For the text-containing cell, return its midpoint in (x, y) coordinate format. 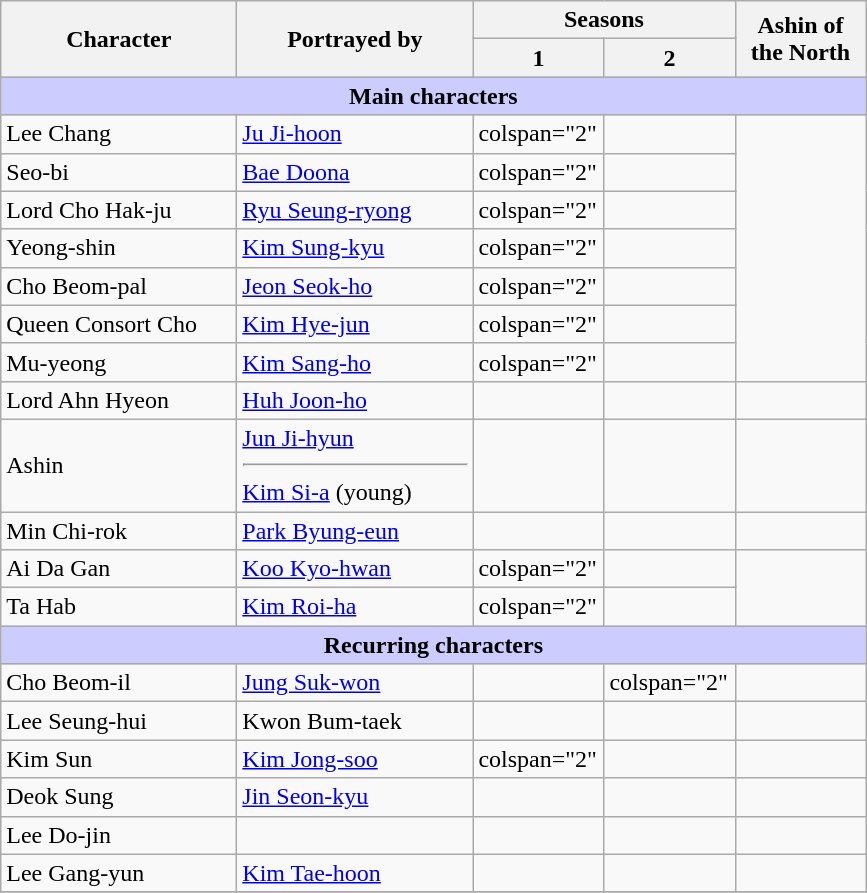
Portrayed by (355, 39)
Kim Tae-hoon (355, 873)
Jin Seon-kyu (355, 797)
Ju Ji-hoon (355, 134)
Deok Sung (119, 797)
Bae Doona (355, 172)
Kim Jong-soo (355, 759)
Lee Gang-yun (119, 873)
Ta Hab (119, 607)
Main characters (434, 96)
Lord Ahn Hyeon (119, 400)
Jung Suk-won (355, 683)
Kim Sang-ho (355, 362)
Lord Cho Hak-ju (119, 210)
Kim Sun (119, 759)
Ai Da Gan (119, 569)
Cho Beom-pal (119, 286)
Park Byung-eun (355, 531)
Min Chi-rok (119, 531)
Cho Beom-il (119, 683)
Ashin of the North (800, 39)
Seo-bi (119, 172)
Kim Sung-kyu (355, 248)
Recurring characters (434, 645)
Kim Roi-ha (355, 607)
Jun Ji-hyunKim Si-a (young) (355, 465)
Character (119, 39)
Yeong-shin (119, 248)
Kim Hye-jun (355, 324)
Kwon Bum-taek (355, 721)
Lee Do-jin (119, 835)
2 (670, 58)
Lee Chang (119, 134)
Ashin (119, 465)
Seasons (604, 20)
1 (538, 58)
Ryu Seung-ryong (355, 210)
Lee Seung-hui (119, 721)
Koo Kyo-hwan (355, 569)
Mu-yeong (119, 362)
Queen Consort Cho (119, 324)
Huh Joon-ho (355, 400)
Jeon Seok-ho (355, 286)
